Capture the cell that displays the provided text and extract its [X, Y] central coordinate. 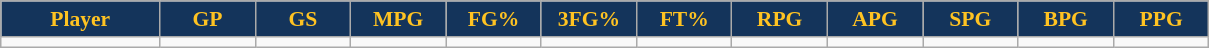
PPG [1161, 19]
SPG [970, 19]
BPG [1066, 19]
FG% [494, 19]
3FG% [588, 19]
APG [874, 19]
MPG [398, 19]
GP [208, 19]
FT% [684, 19]
GS [302, 19]
RPG [780, 19]
Player [80, 19]
